Pinpoint the cell where the given text exists, returning its (x, y) midpoint coordinate. 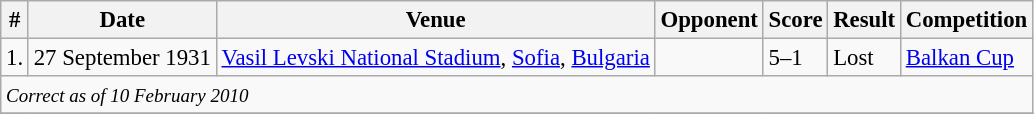
Score (796, 20)
Result (864, 20)
Lost (864, 58)
# (15, 20)
Date (122, 20)
27 September 1931 (122, 58)
Correct as of 10 February 2010 (517, 95)
Opponent (709, 20)
Balkan Cup (966, 58)
1. (15, 58)
Vasil Levski National Stadium, Sofia, Bulgaria (436, 58)
Competition (966, 20)
5–1 (796, 58)
Venue (436, 20)
